Capture the cell that displays the provided text and extract its [x, y] central coordinate. 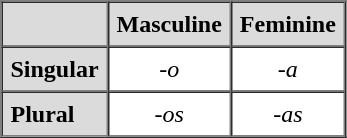
Masculine [170, 24]
Feminine [288, 24]
Plural [55, 114]
-as [288, 114]
-os [170, 114]
Singular [55, 68]
-a [288, 68]
-o [170, 68]
